Find where the given text appears and provide that cell's center as (x, y) coordinate. 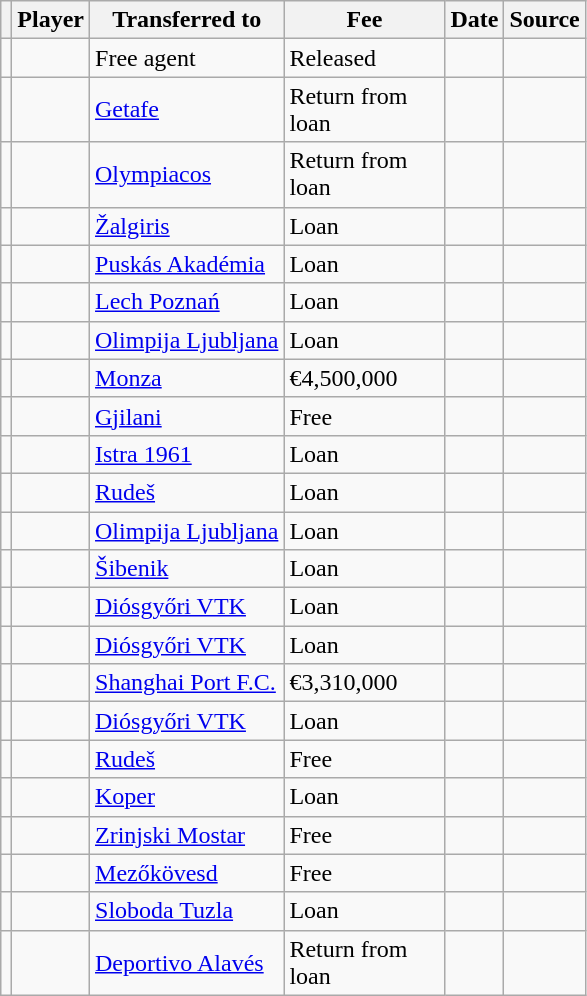
€3,310,000 (364, 683)
Released (364, 58)
Istra 1961 (187, 454)
Shanghai Port F.C. (187, 683)
€4,500,000 (364, 378)
Free agent (187, 58)
Gjilani (187, 416)
Šibenik (187, 569)
Puskás Akadémia (187, 264)
Fee (364, 20)
Source (544, 20)
Lech Poznań (187, 302)
Getafe (187, 110)
Olympiacos (187, 174)
Mezőkövesd (187, 873)
Deportivo Alavés (187, 962)
Player (51, 20)
Koper (187, 797)
Date (474, 20)
Monza (187, 378)
Sloboda Tuzla (187, 911)
Žalgiris (187, 226)
Transferred to (187, 20)
Zrinjski Mostar (187, 835)
